For the text-containing cell, return its midpoint in [X, Y] coordinate format. 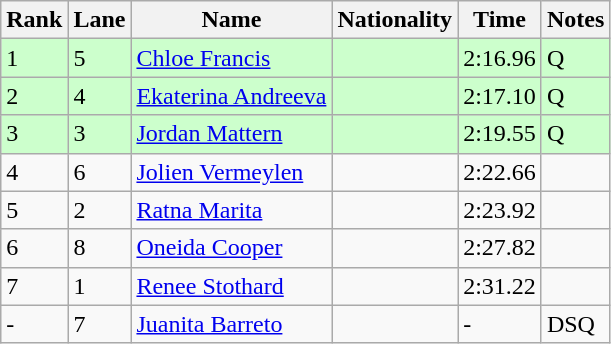
Nationality [395, 20]
Ekaterina Andreeva [232, 96]
2:16.96 [500, 58]
2:22.66 [500, 172]
Oneida Cooper [232, 248]
2:23.92 [500, 210]
8 [100, 248]
Ratna Marita [232, 210]
Rank [34, 20]
Time [500, 20]
Jolien Vermeylen [232, 172]
Juanita Barreto [232, 324]
Lane [100, 20]
DSQ [575, 324]
2:19.55 [500, 134]
Notes [575, 20]
2:31.22 [500, 286]
Jordan Mattern [232, 134]
Name [232, 20]
Chloe Francis [232, 58]
Renee Stothard [232, 286]
2:27.82 [500, 248]
2:17.10 [500, 96]
